Return the [X, Y] coordinate for the center point of the cell that contains the specified text.  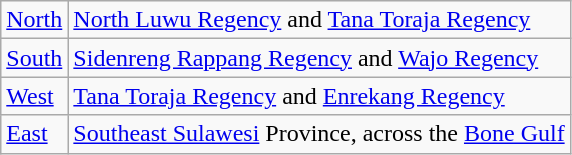
Tana Toraja Regency and Enrekang Regency [319, 96]
South [34, 58]
West [34, 96]
East [34, 134]
Sidenreng Rappang Regency and Wajo Regency [319, 58]
North Luwu Regency and Tana Toraja Regency [319, 20]
Southeast Sulawesi Province, across the Bone Gulf [319, 134]
North [34, 20]
